Scan for the cell matching the given text and deliver its [X, Y] coordinate at center. 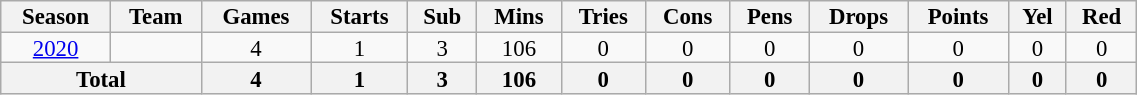
Total [101, 78]
Drops [858, 16]
Season [56, 16]
Sub [442, 16]
Tries [603, 16]
Team [156, 16]
Points [958, 16]
Red [1101, 16]
2020 [56, 48]
Pens [770, 16]
Games [256, 16]
Starts [360, 16]
Mins [520, 16]
Cons [688, 16]
Yel [1037, 16]
